For the text-containing cell, return its midpoint in (x, y) coordinate format. 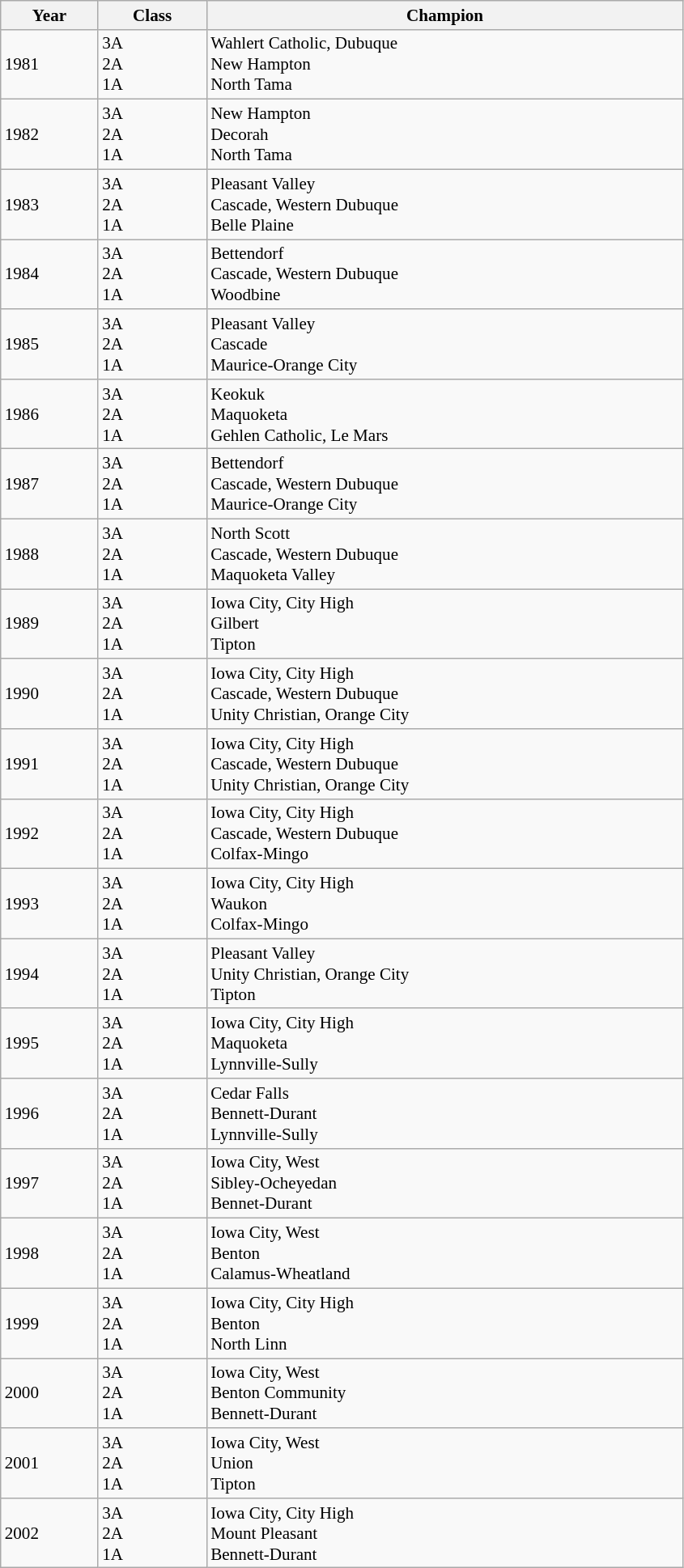
1995 (49, 1043)
Iowa City, WestUnionTipton (445, 1463)
Iowa City, City HighGilbertTipton (445, 624)
1985 (49, 344)
Pleasant ValleyCascadeMaurice-Orange City (445, 344)
Cedar FallsBennett-DurantLynnville-Sully (445, 1113)
1994 (49, 973)
1993 (49, 904)
1983 (49, 204)
1986 (49, 413)
1987 (49, 484)
1984 (49, 274)
1988 (49, 553)
North ScottCascade, Western DubuqueMaquoketa Valley (445, 553)
Iowa City, WestBentonCalamus-Wheatland (445, 1253)
1991 (49, 764)
2000 (49, 1393)
1982 (49, 134)
1997 (49, 1183)
Pleasant ValleyUnity Christian, Orange CityTipton (445, 973)
New HamptonDecorahNorth Tama (445, 134)
Iowa City, WestBenton CommunityBennett-Durant (445, 1393)
1998 (49, 1253)
1981 (49, 64)
Pleasant ValleyCascade, Western DubuqueBelle Plaine (445, 204)
Iowa City, City HighMaquoketaLynnville-Sully (445, 1043)
Iowa City, City HighMount PleasantBennett-Durant (445, 1532)
KeokukMaquoketaGehlen Catholic, Le Mars (445, 413)
1999 (49, 1323)
Iowa City, City HighCascade, Western DubuqueColfax-Mingo (445, 833)
2002 (49, 1532)
1990 (49, 693)
1996 (49, 1113)
Champion (445, 15)
1992 (49, 833)
Iowa City, City HighWaukonColfax-Mingo (445, 904)
BettendorfCascade, Western DubuqueMaurice-Orange City (445, 484)
2001 (49, 1463)
1989 (49, 624)
Iowa City, WestSibley-OcheyedanBennet-Durant (445, 1183)
Class (152, 15)
BettendorfCascade, Western DubuqueWoodbine (445, 274)
Iowa City, City HighBentonNorth Linn (445, 1323)
Wahlert Catholic, DubuqueNew HamptonNorth Tama (445, 64)
Year (49, 15)
